For the text-containing cell, return its midpoint in [X, Y] coordinate format. 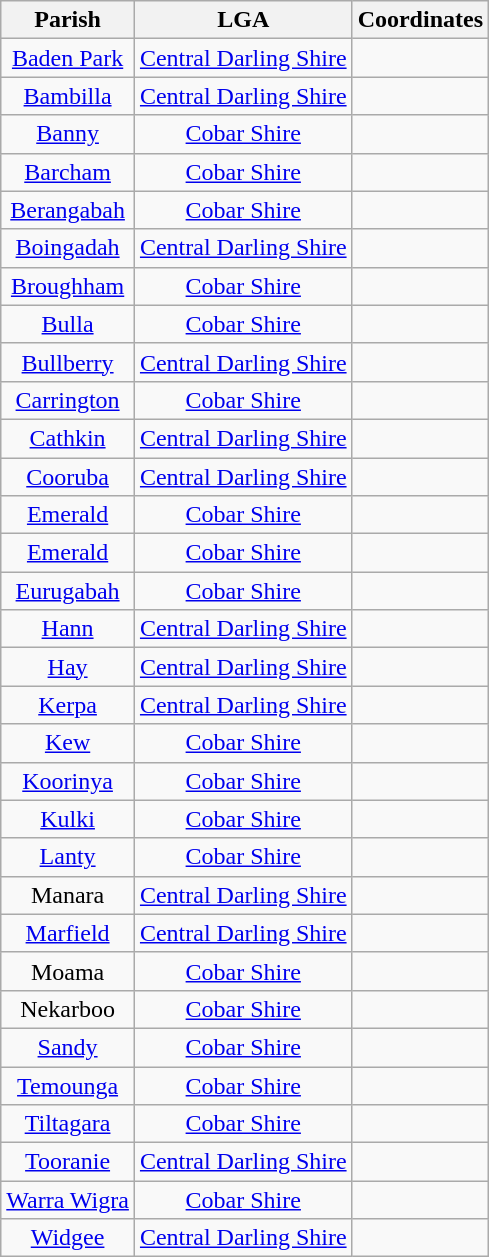
Warra Wigra [68, 1200]
Boingadah [68, 248]
Baden Park [68, 58]
Kerpa [68, 705]
Koorinya [68, 781]
LGA [243, 20]
Barcham [68, 172]
Moama [68, 971]
Coordinates [420, 20]
Tiltagara [68, 1124]
Nekarboo [68, 1009]
Carrington [68, 400]
Lanty [68, 857]
Hay [68, 667]
Temounga [68, 1085]
Tooranie [68, 1162]
Parish [68, 20]
Widgee [68, 1238]
Eurugabah [68, 591]
Banny [68, 134]
Bulla [68, 324]
Hann [68, 629]
Berangabah [68, 210]
Kew [68, 743]
Cathkin [68, 438]
Bambilla [68, 96]
Broughham [68, 286]
Marfield [68, 933]
Manara [68, 895]
Bullberry [68, 362]
Sandy [68, 1047]
Kulki [68, 819]
Cooruba [68, 477]
